Scan for the cell matching the given text and deliver its (X, Y) coordinate at center. 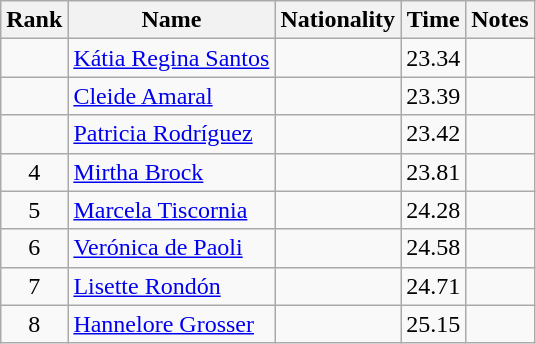
Notes (500, 20)
Kátia Regina Santos (172, 58)
Cleide Amaral (172, 96)
Name (172, 20)
23.42 (434, 134)
7 (34, 286)
Marcela Tiscornia (172, 210)
Mirtha Brock (172, 172)
23.81 (434, 172)
Hannelore Grosser (172, 324)
24.28 (434, 210)
24.58 (434, 248)
5 (34, 210)
8 (34, 324)
25.15 (434, 324)
24.71 (434, 286)
Nationality (338, 20)
4 (34, 172)
Patricia Rodríguez (172, 134)
23.39 (434, 96)
Time (434, 20)
Rank (34, 20)
23.34 (434, 58)
6 (34, 248)
Lisette Rondón (172, 286)
Verónica de Paoli (172, 248)
